Return the (X, Y) coordinate for the center point of the cell that contains the specified text.  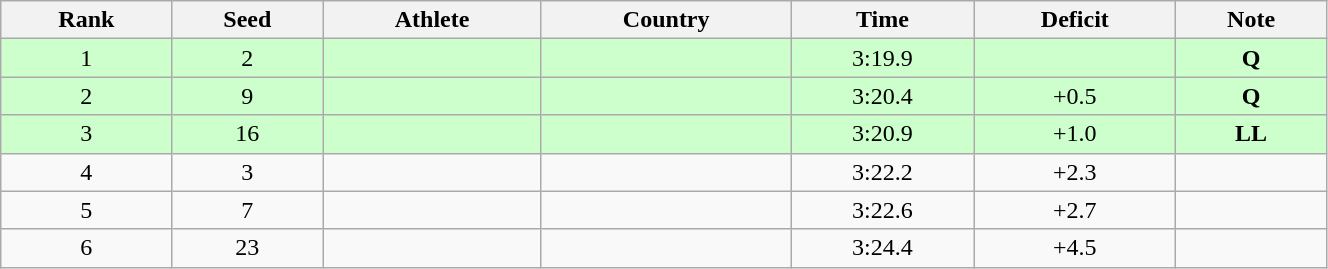
+0.5 (1075, 96)
Rank (86, 20)
+2.3 (1075, 172)
LL (1252, 134)
3:22.2 (882, 172)
9 (248, 96)
3:22.6 (882, 210)
6 (86, 248)
+1.0 (1075, 134)
+2.7 (1075, 210)
Note (1252, 20)
Deficit (1075, 20)
3:20.9 (882, 134)
Seed (248, 20)
1 (86, 58)
Country (666, 20)
4 (86, 172)
3:20.4 (882, 96)
16 (248, 134)
5 (86, 210)
+4.5 (1075, 248)
Athlete (432, 20)
23 (248, 248)
3:19.9 (882, 58)
3:24.4 (882, 248)
7 (248, 210)
Time (882, 20)
